Provide the [x, y] coordinate of the cell's center where the given text is located.  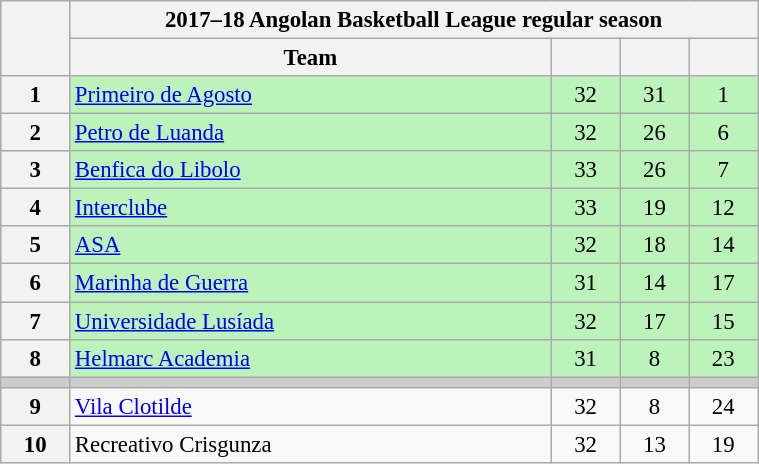
5 [36, 245]
Universidade Lusíada [311, 321]
Petro de Luanda [311, 133]
Benfica do Libolo [311, 170]
Primeiro de Agosto [311, 95]
10 [36, 444]
Interclube [311, 208]
12 [724, 208]
3 [36, 170]
Marinha de Guerra [311, 283]
Team [311, 58]
Helmarc Academia [311, 358]
ASA [311, 245]
2017–18 Angolan Basketball League regular season [414, 20]
9 [36, 406]
13 [654, 444]
18 [654, 245]
15 [724, 321]
4 [36, 208]
Recreativo Crisgunza [311, 444]
23 [724, 358]
24 [724, 406]
Vila Clotilde [311, 406]
2 [36, 133]
